Detect which cell encompasses the target text, then output its [X, Y] center coordinate. 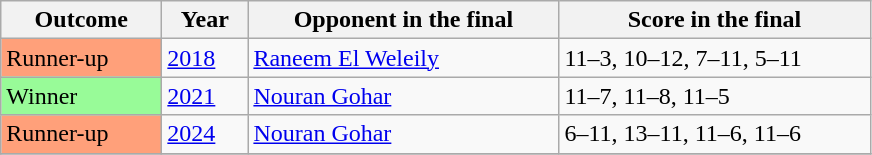
Winner [82, 96]
Year [205, 20]
Score in the final [714, 20]
11–7, 11–8, 11–5 [714, 96]
11–3, 10–12, 7–11, 5–11 [714, 58]
2021 [205, 96]
Opponent in the final [404, 20]
2018 [205, 58]
Raneem El Weleily [404, 58]
6–11, 13–11, 11–6, 11–6 [714, 134]
2024 [205, 134]
Outcome [82, 20]
